Determine the [X, Y] coordinate at the center of the cell enclosing the given text.  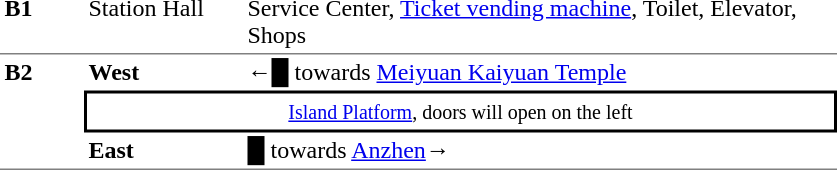
Island Platform, doors will open on the left [460, 111]
East [164, 151]
█ towards Anzhen→ [540, 151]
B2 [42, 112]
West [164, 72]
←█ towards Meiyuan Kaiyuan Temple [540, 72]
